Determine the (X, Y) coordinate at the center of the cell enclosing the given text.  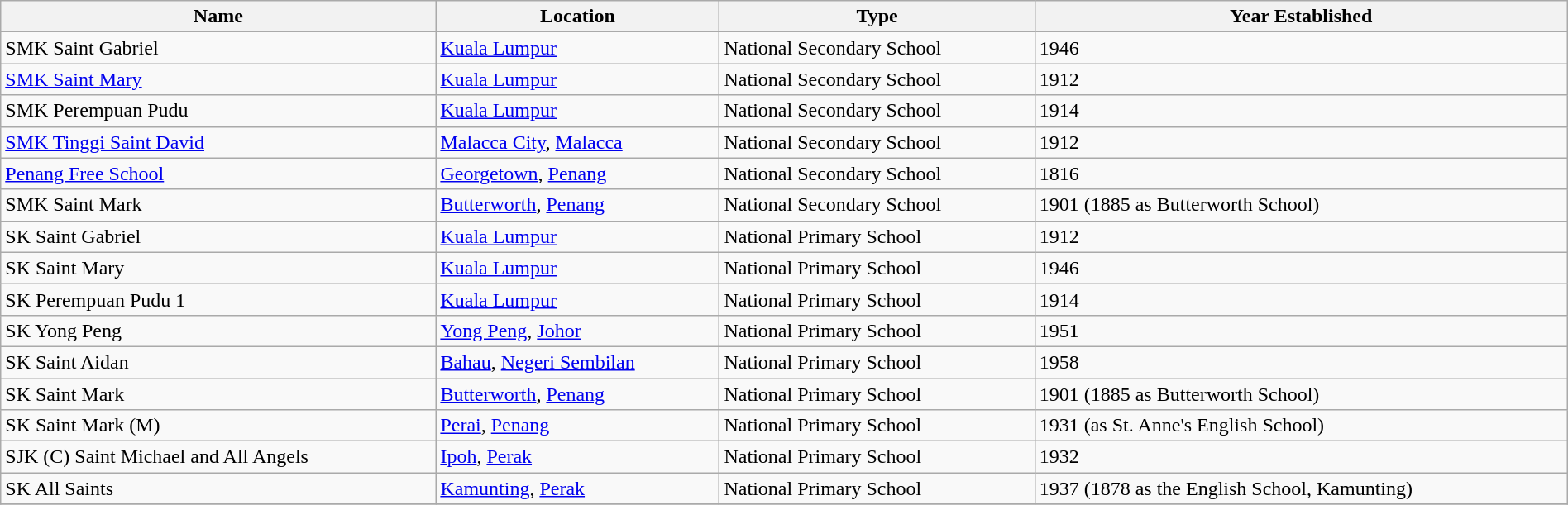
Bahau, Negeri Sembilan (577, 362)
Malacca City, Malacca (577, 142)
1958 (1301, 362)
SK Saint Mary (218, 268)
Kamunting, Perak (577, 488)
SK Saint Gabriel (218, 236)
SK Saint Mark (218, 394)
Penang Free School (218, 174)
Ipoh, Perak (577, 457)
SMK Saint Gabriel (218, 48)
SK All Saints (218, 488)
SJK (C) Saint Michael and All Angels (218, 457)
Type (877, 17)
SMK Saint Mark (218, 205)
SMK Tinggi Saint David (218, 142)
Name (218, 17)
Location (577, 17)
SK Yong Peng (218, 331)
Year Established (1301, 17)
SK Perempuan Pudu 1 (218, 299)
1816 (1301, 174)
SK Saint Mark (M) (218, 426)
Perai, Penang (577, 426)
Georgetown, Penang (577, 174)
SMK Perempuan Pudu (218, 111)
1932 (1301, 457)
1931 (as St. Anne's English School) (1301, 426)
SMK Saint Mary (218, 79)
1937 (1878 as the English School, Kamunting) (1301, 488)
SK Saint Aidan (218, 362)
1951 (1301, 331)
Yong Peng, Johor (577, 331)
